Provide the (X, Y) coordinate of the cell's center where the given text is located.  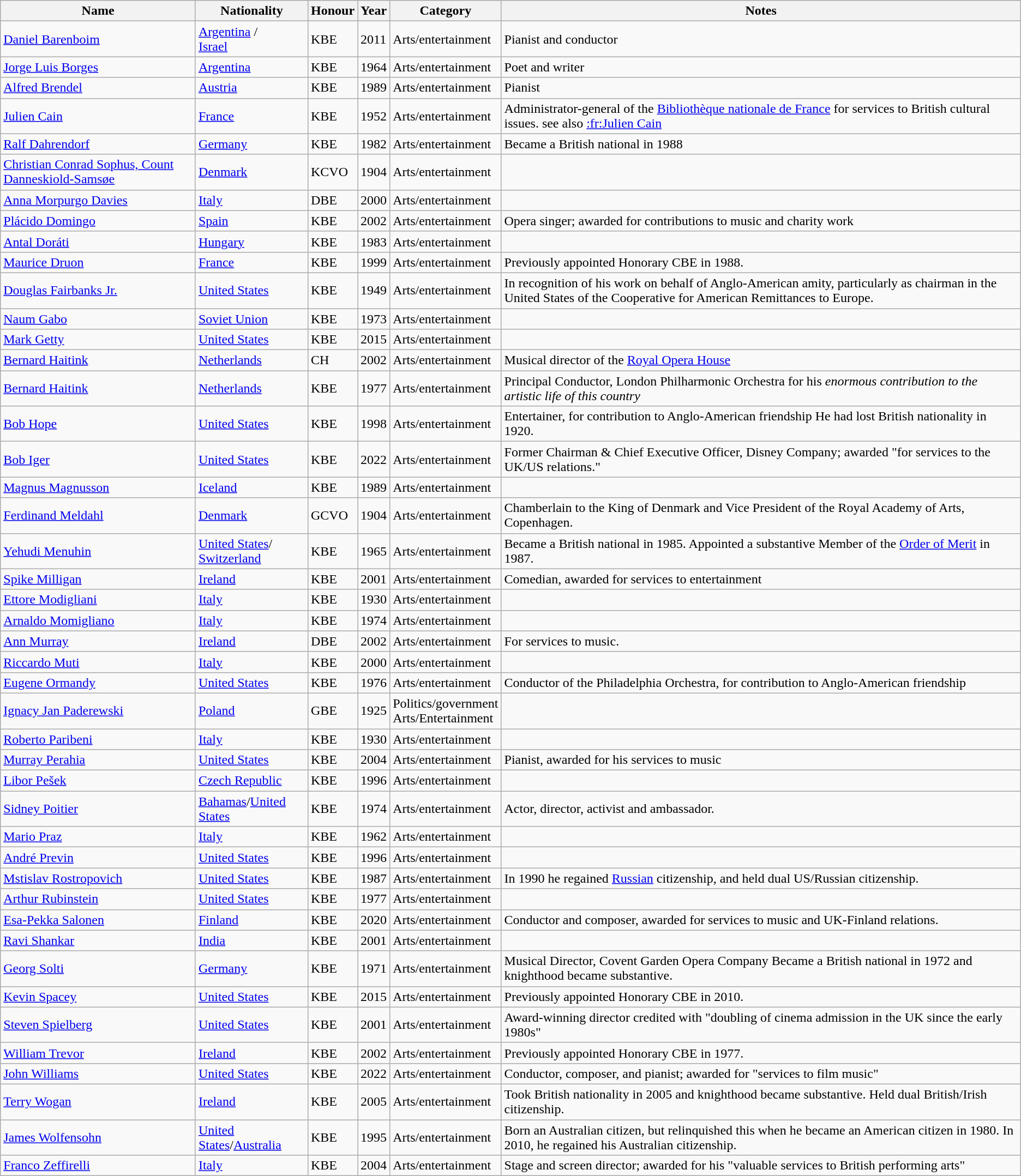
Pianist, awarded for his services to music (761, 760)
Christian Conrad Sophus, Count Danneskiold-Samsøe (98, 172)
1995 (374, 1137)
Plácido Domingo (98, 221)
Argentina / Israel (251, 39)
Daniel Barenboim (98, 39)
Libor Pešek (98, 781)
Bob Hope (98, 424)
2020 (374, 920)
2005 (374, 1101)
India (251, 940)
Became a British national in 1985. Appointed a substantive Member of the Order of Merit in 1987. (761, 551)
GBE (333, 711)
Murray Perahia (98, 760)
1925 (374, 711)
Georg Solti (98, 968)
Ravi Shankar (98, 940)
Conductor, composer, and pianist; awarded for "services to film music" (761, 1074)
United States/Australia (251, 1137)
1949 (374, 290)
Former Chairman & Chief Executive Officer, Disney Company; awarded "for services to the UK/US relations." (761, 459)
Hungary (251, 242)
Ferdinand Meldahl (98, 516)
1973 (374, 319)
CH (333, 360)
Notes (761, 11)
1952 (374, 116)
1998 (374, 424)
Ettore Modigliani (98, 600)
Stage and screen director; awarded for his "valuable services to British performing arts" (761, 1166)
Conductor and composer, awarded for services to music and UK-Finland relations. (761, 920)
Eugene Ormandy (98, 683)
2011 (374, 39)
In 1990 he regained Russian citizenship, and held dual US/Russian citizenship. (761, 878)
Year (374, 11)
1965 (374, 551)
Alfred Brendel (98, 88)
Sidney Poitier (98, 809)
Antal Doráti (98, 242)
André Previn (98, 858)
Category (446, 11)
1982 (374, 144)
Bob Iger (98, 459)
Previously appointed Honorary CBE in 1988. (761, 262)
Ralf Dahrendorf (98, 144)
1976 (374, 683)
Ignacy Jan Paderewski (98, 711)
1962 (374, 837)
Pianist and conductor (761, 39)
Anna Morpurgo Davies (98, 200)
Actor, director, activist and ambassador. (761, 809)
Principal Conductor, London Philharmonic Orchestra for his enormous contribution to the artistic life of this country (761, 388)
Jorge Luis Borges (98, 67)
Czech Republic (251, 781)
Bahamas/United States (251, 809)
James Wolfensohn (98, 1137)
Award-winning director credited with "doubling of cinema admission in the UK since the early 1980s" (761, 1025)
Spain (251, 221)
Arnaldo Momigliano (98, 620)
Spike Milligan (98, 579)
Arthur Rubinstein (98, 899)
Poet and writer (761, 67)
Yehudi Menuhin (98, 551)
Argentina (251, 67)
Previously appointed Honorary CBE in 1977. (761, 1053)
Musical Director, Covent Garden Opera Company Became a British national in 1972 and knighthood became substantive. (761, 968)
Riccardo Muti (98, 662)
Opera singer; awarded for contributions to music and charity work (761, 221)
Mark Getty (98, 340)
GCVO (333, 516)
Roberto Paribeni (98, 739)
United States/Switzerland (251, 551)
Comedian, awarded for services to entertainment (761, 579)
Nationality (251, 11)
Became a British national in 1988 (761, 144)
For services to music. (761, 641)
1987 (374, 878)
William Trevor (98, 1053)
Administrator-general of the Bibliothèque nationale de France for services to British cultural issues. see also :fr:Julien Cain (761, 116)
Naum Gabo (98, 319)
Terry Wogan (98, 1101)
Soviet Union (251, 319)
1999 (374, 262)
1964 (374, 67)
Honour (333, 11)
Kevin Spacey (98, 997)
Douglas Fairbanks Jr. (98, 290)
Born an Australian citizen, but relinquished this when he became an American citizen in 1980. In 2010, he regained his Australian citizenship. (761, 1137)
1983 (374, 242)
Name (98, 11)
Esa-Pekka Salonen (98, 920)
Magnus Magnusson (98, 487)
Julien Cain (98, 116)
1971 (374, 968)
KCVO (333, 172)
Iceland (251, 487)
Previously appointed Honorary CBE in 2010. (761, 997)
Chamberlain to the King of Denmark and Vice President of the Royal Academy of Arts, Copenhagen. (761, 516)
Entertainer, for contribution to Anglo-American friendship He had lost British nationality in 1920. (761, 424)
Musical director of the Royal Opera House (761, 360)
Pianist (761, 88)
Austria (251, 88)
Politics/governmentArts/Entertainment (446, 711)
Mstislav Rostropovich (98, 878)
John Williams (98, 1074)
Took British nationality in 2005 and knighthood became substantive. Held dual British/Irish citizenship. (761, 1101)
Poland (251, 711)
Finland (251, 920)
Conductor of the Philadelphia Orchestra, for contribution to Anglo-American friendship (761, 683)
Ann Murray (98, 641)
Steven Spielberg (98, 1025)
Mario Praz (98, 837)
Maurice Druon (98, 262)
Franco Zeffirelli (98, 1166)
